Pinpoint the cell where the given text exists, returning its [X, Y] midpoint coordinate. 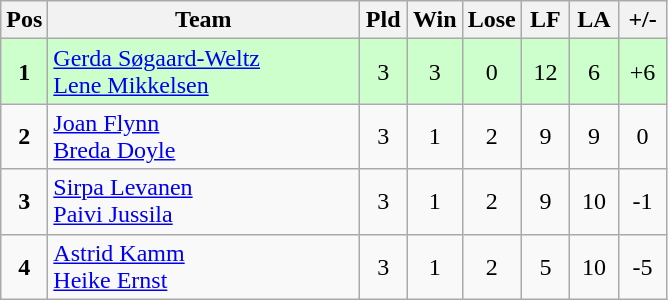
Astrid Kamm Heike Ernst [204, 266]
5 [546, 266]
+/- [642, 20]
+6 [642, 72]
Pos [24, 20]
Gerda Søgaard-Weltz Lene Mikkelsen [204, 72]
Team [204, 20]
Win [434, 20]
6 [594, 72]
LA [594, 20]
4 [24, 266]
Joan Flynn Breda Doyle [204, 136]
Sirpa Levanen Paivi Jussila [204, 202]
Pld [384, 20]
LF [546, 20]
12 [546, 72]
-5 [642, 266]
-1 [642, 202]
Lose [492, 20]
